Identify which cell holds the provided text, then report its (X, Y) central coordinate. 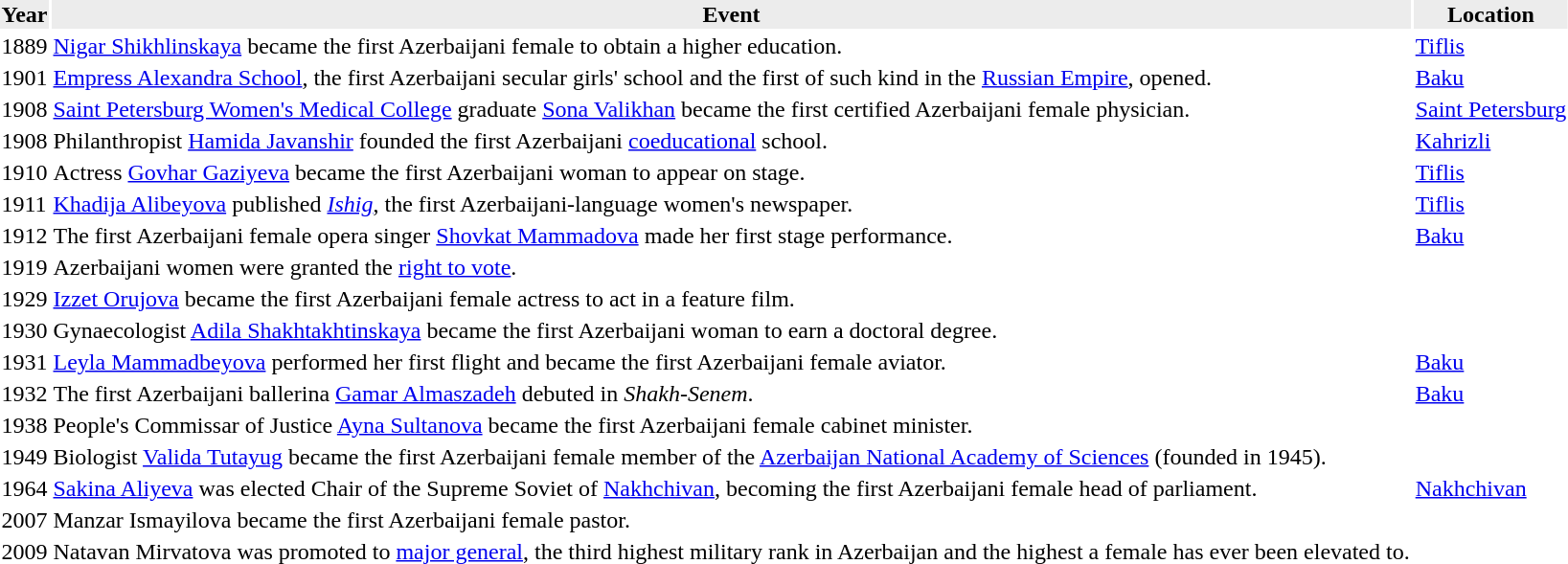
1889 (25, 46)
1964 (25, 488)
Empress Alexandra School, the first Azerbaijani secular girls' school and the first of such kind in the Russian Empire, opened. (732, 78)
Event (732, 14)
1932 (25, 394)
Sakina Aliyeva was elected Chair of the Supreme Soviet of Nakhchivan, becoming the first Azerbaijani female head of parliament. (732, 488)
1929 (25, 299)
1901 (25, 78)
Saint Petersburg (1490, 109)
1938 (25, 425)
1919 (25, 267)
Izzet Orujova became the first Azerbaijani female actress to act in a feature film. (732, 299)
Biologist Valida Tutayug became the first Azerbaijani female member of the Azerbaijan National Academy of Sciences (founded in 1945). (732, 457)
1912 (25, 236)
The first Azerbaijani female opera singer Shovkat Mammadova made her first stage performance. (732, 236)
Leyla Mammadbeyova performed her first flight and became the first Azerbaijani female aviator. (732, 362)
The first Azerbaijani ballerina Gamar Almaszadeh debuted in Shakh-Senem. (732, 394)
1930 (25, 330)
Philanthropist Hamida Javanshir founded the first Azerbaijani coeducational school. (732, 141)
2007 (25, 520)
Khadija Alibeyova published Ishig, the first Azerbaijani-language women's newspaper. (732, 204)
People's Commissar of Justice Ayna Sultanova became the first Azerbaijani female cabinet minister. (732, 425)
Azerbaijani women were granted the right to vote. (732, 267)
Manzar Ismayilova became the first Azerbaijani female pastor. (732, 520)
1911 (25, 204)
Location (1490, 14)
Gynaecologist Adila Shakhtakhtinskaya became the first Azerbaijani woman to earn a doctoral degree. (732, 330)
Nakhchivan (1490, 488)
Nigar Shikhlinskaya became the first Azerbaijani female to obtain a higher education. (732, 46)
1949 (25, 457)
Actress Govhar Gaziyeva became the first Azerbaijani woman to appear on stage. (732, 172)
1931 (25, 362)
Saint Petersburg Women's Medical College graduate Sona Valikhan became the first certified Azerbaijani female physician. (732, 109)
Kahrizli (1490, 141)
1910 (25, 172)
Year (25, 14)
